Return (X, Y) of the center of cell containing provided text 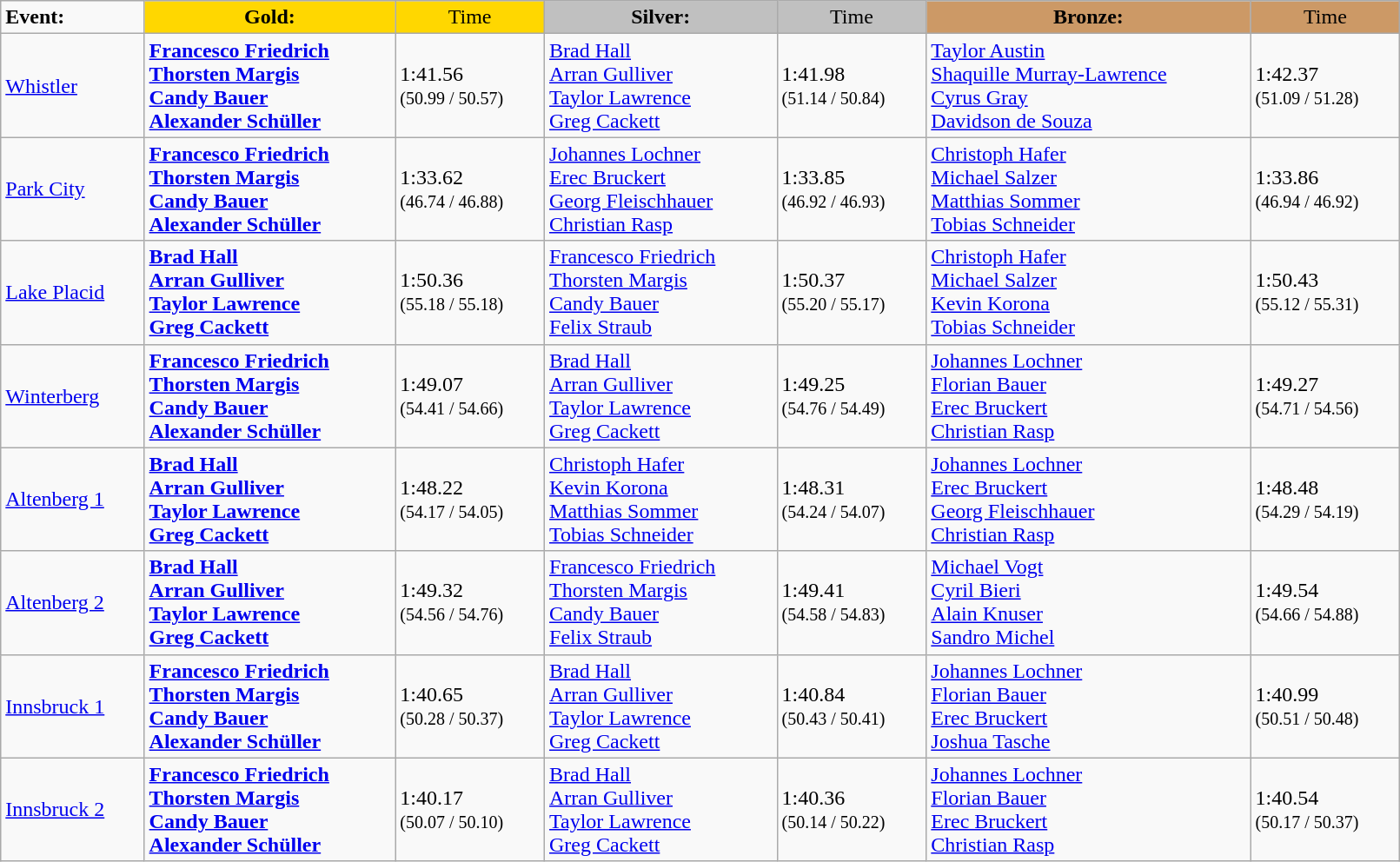
Altenberg 2 (73, 603)
Innsbruck 1 (73, 706)
1:50.37(55.20 / 55.17) (852, 292)
Winterberg (73, 396)
1:40.17(50.07 / 50.10) (470, 810)
1:48.31(54.24 / 54.07) (852, 499)
1:40.99(50.51 / 50.48) (1325, 706)
Christoph HaferMichael SalzerMatthias SommerTobias Schneider (1088, 189)
1:49.25(54.76 / 54.49) (852, 396)
1:42.37(51.09 / 51.28) (1325, 85)
1:49.07(54.41 / 54.66) (470, 396)
Christoph HaferKevin KoronaMatthias SommerTobias Schneider (661, 499)
Whistler (73, 85)
Bronze: (1088, 17)
Johannes LochnerFlorian BauerErec BruckertJoshua Tasche (1088, 706)
1:49.41(54.58 / 54.83) (852, 603)
1:49.27(54.71 / 54.56) (1325, 396)
Gold: (269, 17)
Christoph HaferMichael SalzerKevin KoronaTobias Schneider (1088, 292)
1:40.84(50.43 / 50.41) (852, 706)
Innsbruck 2 (73, 810)
1:33.62(46.74 / 46.88) (470, 189)
Silver: (661, 17)
1:49.54(54.66 / 54.88) (1325, 603)
Michael VogtCyril BieriAlain KnuserSandro Michel (1088, 603)
Altenberg 1 (73, 499)
1:41.56(50.99 / 50.57) (470, 85)
1:50.43(55.12 / 55.31) (1325, 292)
1:33.85(46.92 / 46.93) (852, 189)
Event: (73, 17)
1:40.36(50.14 / 50.22) (852, 810)
1:41.98(51.14 / 50.84) (852, 85)
Taylor AustinShaquille Murray-LawrenceCyrus GrayDavidson de Souza (1088, 85)
1:48.48(54.29 / 54.19) (1325, 499)
1:50.36(55.18 / 55.18) (470, 292)
1:33.86(46.94 / 46.92) (1325, 189)
1:49.32(54.56 / 54.76) (470, 603)
1:48.22(54.17 / 54.05) (470, 499)
Lake Placid (73, 292)
1:40.54(50.17 / 50.37) (1325, 810)
1:40.65(50.28 / 50.37) (470, 706)
Park City (73, 189)
